Find where the given text appears and provide that cell's center as (x, y) coordinate. 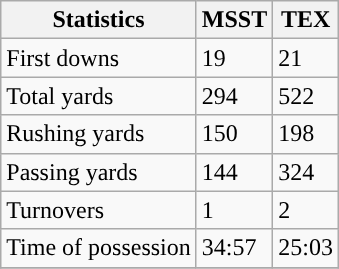
MSST (234, 20)
294 (234, 96)
Statistics (99, 20)
TEX (306, 20)
First downs (99, 58)
1 (234, 210)
Turnovers (99, 210)
Time of possession (99, 248)
522 (306, 96)
2 (306, 210)
Rushing yards (99, 134)
324 (306, 172)
Total yards (99, 96)
198 (306, 134)
150 (234, 134)
25:03 (306, 248)
21 (306, 58)
34:57 (234, 248)
19 (234, 58)
144 (234, 172)
Passing yards (99, 172)
